Identify which cell holds the provided text, then report its (X, Y) central coordinate. 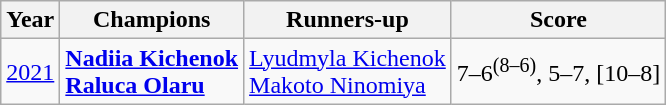
Year (30, 20)
7–6(8–6), 5–7, [10–8] (558, 72)
Runners-up (348, 20)
Score (558, 20)
Nadiia Kichenok Raluca Olaru (152, 72)
Champions (152, 20)
2021 (30, 72)
Lyudmyla Kichenok Makoto Ninomiya (348, 72)
